Return the (x, y) coordinate for the center point of the cell that contains the specified text.  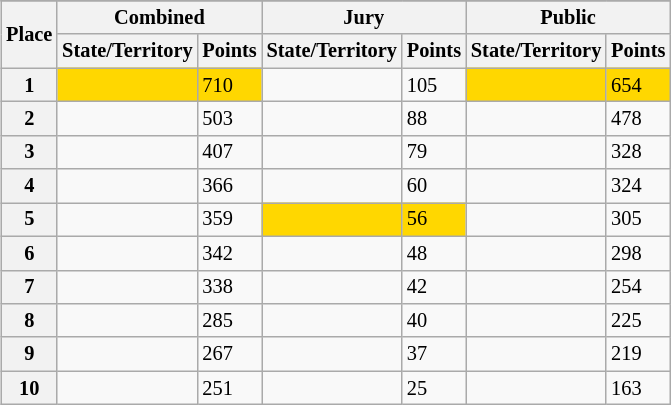
105 (434, 85)
40 (434, 321)
298 (638, 253)
Place (29, 34)
37 (434, 354)
7 (29, 287)
267 (230, 354)
338 (230, 287)
42 (434, 287)
Combined (159, 18)
251 (230, 388)
163 (638, 388)
285 (230, 321)
225 (638, 321)
1 (29, 85)
4 (29, 186)
79 (434, 152)
710 (230, 85)
9 (29, 354)
5 (29, 220)
328 (638, 152)
48 (434, 253)
3 (29, 152)
Public (568, 18)
407 (230, 152)
503 (230, 119)
324 (638, 186)
359 (230, 220)
342 (230, 253)
654 (638, 85)
254 (638, 287)
88 (434, 119)
56 (434, 220)
219 (638, 354)
25 (434, 388)
8 (29, 321)
366 (230, 186)
6 (29, 253)
478 (638, 119)
305 (638, 220)
60 (434, 186)
Jury (364, 18)
2 (29, 119)
10 (29, 388)
